Scan for the cell matching the given text and deliver its [X, Y] coordinate at center. 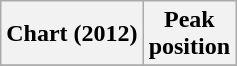
Chart (2012) [72, 34]
Peakposition [189, 34]
